For the text-containing cell, return its midpoint in [X, Y] coordinate format. 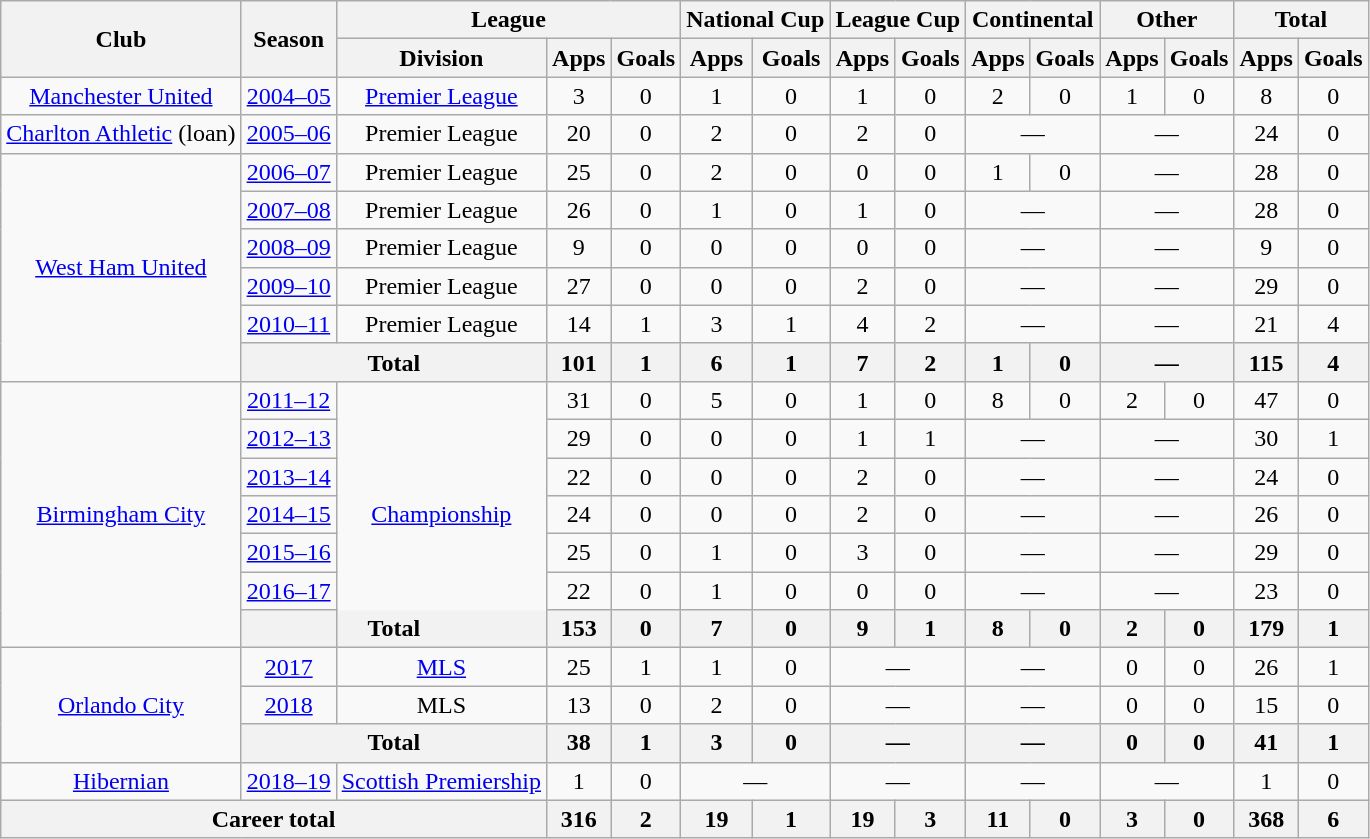
2018–19 [288, 781]
47 [1266, 400]
27 [579, 286]
21 [1266, 324]
2009–10 [288, 286]
316 [579, 819]
2018 [288, 705]
38 [579, 743]
2017 [288, 667]
153 [579, 629]
Championship [441, 514]
2016–17 [288, 591]
30 [1266, 438]
179 [1266, 629]
Scottish Premiership [441, 781]
Season [288, 39]
2010–11 [288, 324]
Career total [274, 819]
Charlton Athletic (loan) [121, 134]
2008–09 [288, 248]
2011–12 [288, 400]
2004–05 [288, 96]
2012–13 [288, 438]
League Cup [898, 20]
13 [579, 705]
14 [579, 324]
41 [1266, 743]
Manchester United [121, 96]
5 [717, 400]
23 [1266, 591]
Other [1167, 20]
National Cup [756, 20]
Hibernian [121, 781]
2014–15 [288, 515]
2013–14 [288, 477]
Club [121, 39]
15 [1266, 705]
2007–08 [288, 210]
20 [579, 134]
Birmingham City [121, 514]
2006–07 [288, 172]
Orlando City [121, 705]
2005–06 [288, 134]
Division [441, 58]
11 [998, 819]
League [508, 20]
115 [1266, 362]
101 [579, 362]
368 [1266, 819]
West Ham United [121, 267]
Continental [1033, 20]
2015–16 [288, 553]
31 [579, 400]
